Extract the (X, Y) coordinate from the center of the cell holding the provided text.  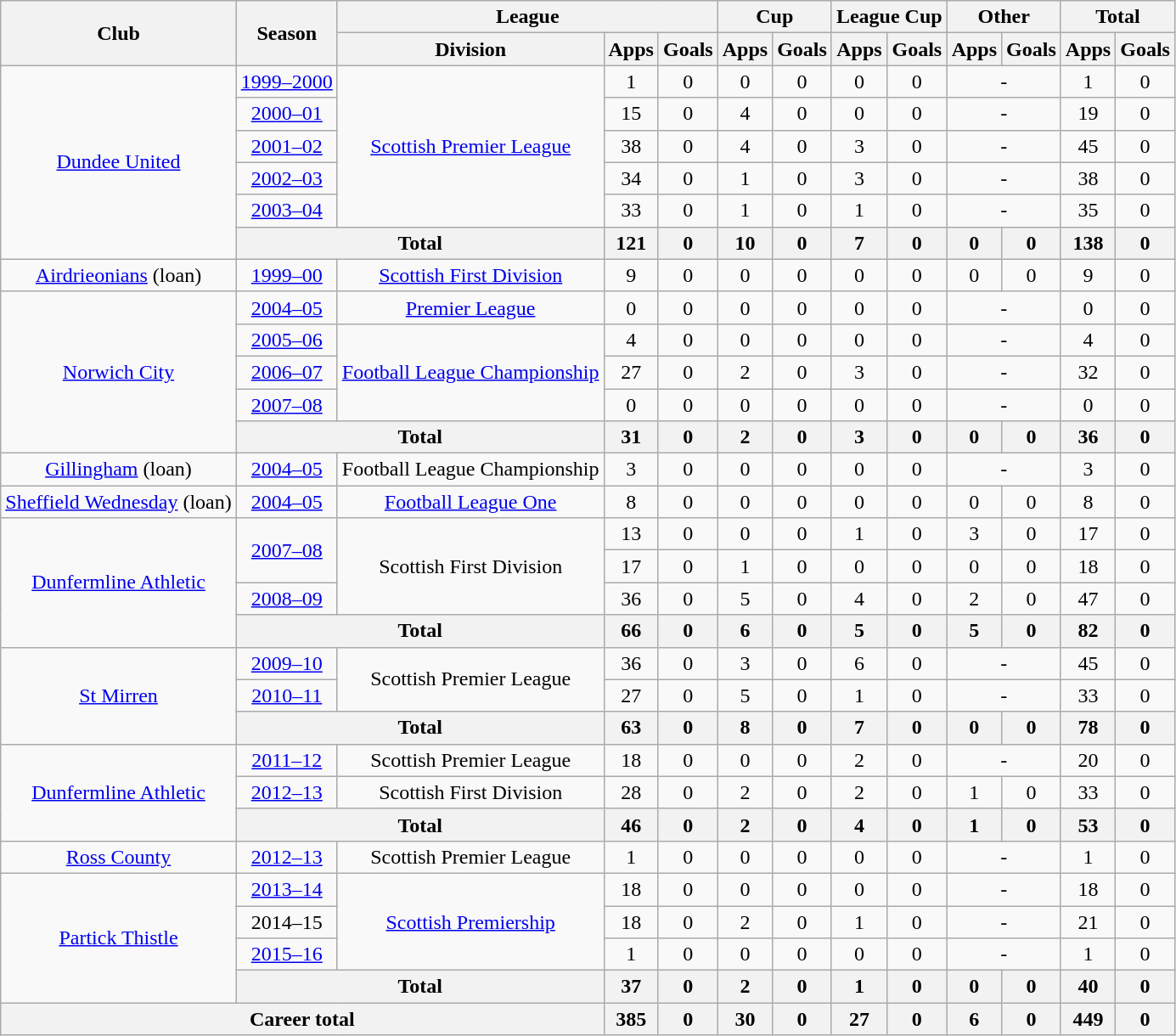
Scottish Premiership (470, 921)
47 (1088, 599)
League (527, 17)
Football League One (470, 502)
2011–12 (287, 760)
Norwich City (119, 372)
Club (119, 33)
Other (1004, 17)
13 (631, 534)
121 (631, 243)
31 (631, 437)
66 (631, 631)
2001–02 (287, 146)
2009–10 (287, 663)
37 (631, 987)
82 (1088, 631)
40 (1088, 987)
1999–00 (287, 275)
34 (631, 178)
Season (287, 33)
2006–07 (287, 372)
2005–06 (287, 340)
2008–09 (287, 599)
63 (631, 728)
1999–2000 (287, 82)
2010–11 (287, 695)
385 (631, 1019)
Ross County (119, 857)
53 (1088, 825)
2015–16 (287, 954)
19 (1088, 114)
21 (1088, 921)
138 (1088, 243)
20 (1088, 760)
Premier League (470, 307)
2000–01 (287, 114)
Dundee United (119, 162)
Gillingham (loan) (119, 470)
St Mirren (119, 695)
15 (631, 114)
League Cup (889, 17)
2002–03 (287, 178)
Partick Thistle (119, 937)
2014–15 (287, 921)
Sheffield Wednesday (loan) (119, 502)
78 (1088, 728)
10 (745, 243)
449 (1088, 1019)
Division (470, 49)
2013–14 (287, 889)
28 (631, 792)
Airdrieonians (loan) (119, 275)
35 (1088, 211)
32 (1088, 372)
Cup (774, 17)
2003–04 (287, 211)
46 (631, 825)
30 (745, 1019)
Career total (302, 1019)
